Detect which cell encompasses the target text, then output its (x, y) center coordinate. 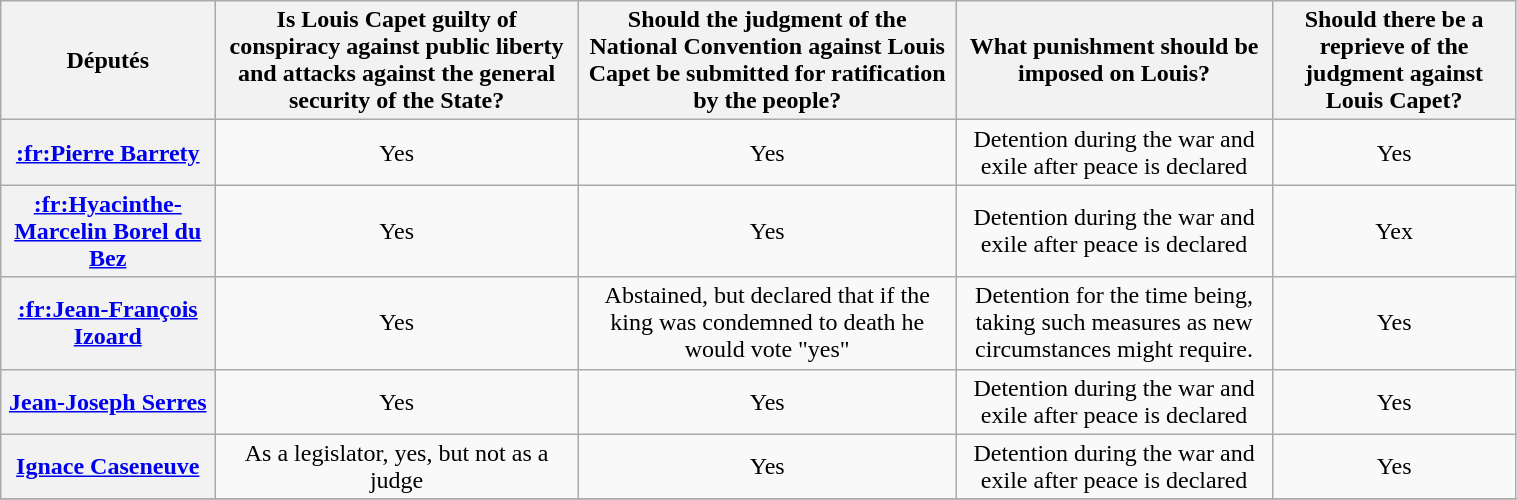
Should the judgment of the National Convention against Louis Capet be submitted for ratification by the people? (767, 60)
:fr:Pierre Barrety (108, 152)
Jean-Joseph Serres (108, 402)
Députés (108, 60)
As a legislator, yes, but not as a judge (397, 466)
Yex (1394, 231)
Ignace Caseneuve (108, 466)
Is Louis Capet guilty of conspiracy against public liberty and attacks against the general security of the State? (397, 60)
Should there be a reprieve of the judgment against Louis Capet? (1394, 60)
:fr:Jean-François Izoard (108, 323)
:fr:Hyacinthe-Marcelin Borel du Bez (108, 231)
What punishment should be imposed on Louis? (1114, 60)
Abstained, but declared that if the king was condemned to death he would vote "yes" (767, 323)
Detention for the time being, taking such measures as new circumstances might require. (1114, 323)
